Extract the [X, Y] coordinate from the center of the cell holding the provided text.  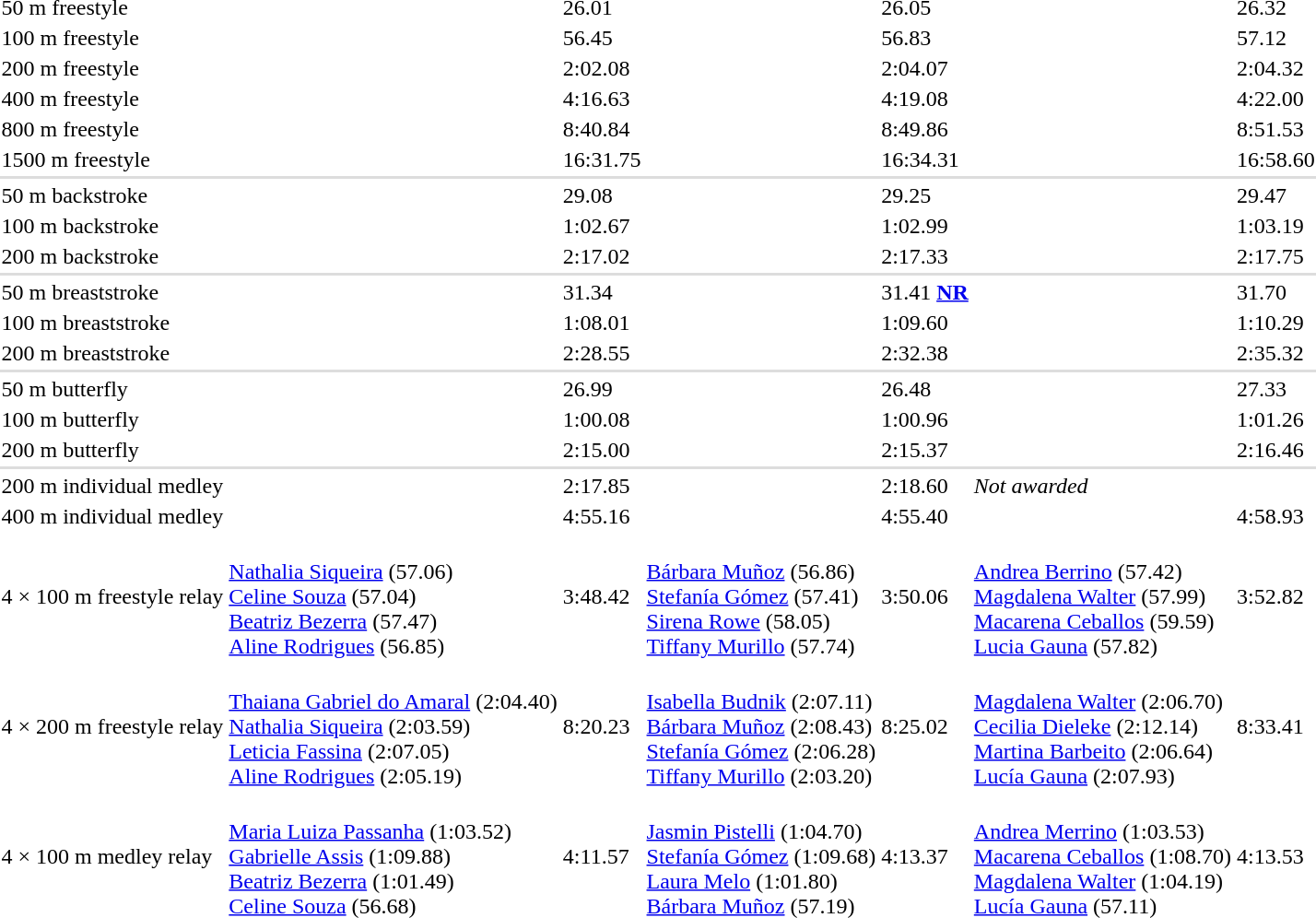
200 m backstroke [112, 256]
200 m individual medley [112, 486]
200 m butterfly [112, 450]
800 m freestyle [112, 129]
4:55.40 [925, 516]
100 m breaststroke [112, 323]
4:16.63 [602, 99]
100 m butterfly [112, 419]
50 m backstroke [112, 195]
2:18.60 [925, 486]
26.48 [925, 389]
8:20.23 [602, 726]
4:19.08 [925, 99]
50 m breaststroke [112, 292]
3:50.06 [925, 596]
200 m breaststroke [112, 353]
Nathalia Siqueira (57.06)Celine Souza (57.04)Beatriz Bezerra (57.47)Aline Rodrigues (56.85) [394, 596]
200 m freestyle [112, 68]
2:15.37 [925, 450]
Andrea Berrino (57.42)Magdalena Walter (57.99)Macarena Ceballos (59.59)Lucia Gauna (57.82) [1102, 596]
Not awarded [1102, 486]
Isabella Budnik (2:07.11)Bárbara Muñoz (2:08.43)Stefanía Gómez (2:06.28)Tiffany Murillo (2:03.20) [761, 726]
8:40.84 [602, 129]
400 m freestyle [112, 99]
2:04.07 [925, 68]
16:34.31 [925, 159]
56.45 [602, 38]
1:00.08 [602, 419]
50 m butterfly [112, 389]
29.25 [925, 195]
2:17.02 [602, 256]
1:00.96 [925, 419]
4 × 200 m freestyle relay [112, 726]
Thaiana Gabriel do Amaral (2:04.40)Nathalia Siqueira (2:03.59)Leticia Fassina (2:07.05)Aline Rodrigues (2:05.19) [394, 726]
Bárbara Muñoz (56.86)Stefanía Gómez (57.41)Sirena Rowe (58.05)Tiffany Murillo (57.74) [761, 596]
2:02.08 [602, 68]
29.08 [602, 195]
Magdalena Walter (2:06.70)Cecilia Dieleke (2:12.14)Martina Barbeito (2:06.64)Lucía Gauna (2:07.93) [1102, 726]
26.99 [602, 389]
3:48.42 [602, 596]
1:09.60 [925, 323]
400 m individual medley [112, 516]
100 m backstroke [112, 226]
16:31.75 [602, 159]
8:49.86 [925, 129]
1:02.99 [925, 226]
31.34 [602, 292]
56.83 [925, 38]
2:15.00 [602, 450]
2:32.38 [925, 353]
2:17.85 [602, 486]
1:08.01 [602, 323]
8:25.02 [925, 726]
1500 m freestyle [112, 159]
4 × 100 m freestyle relay [112, 596]
31.41 NR [925, 292]
4:55.16 [602, 516]
1:02.67 [602, 226]
100 m freestyle [112, 38]
2:17.33 [925, 256]
2:28.55 [602, 353]
